Locate the cell with the specified text and output its [x, y] center coordinate. 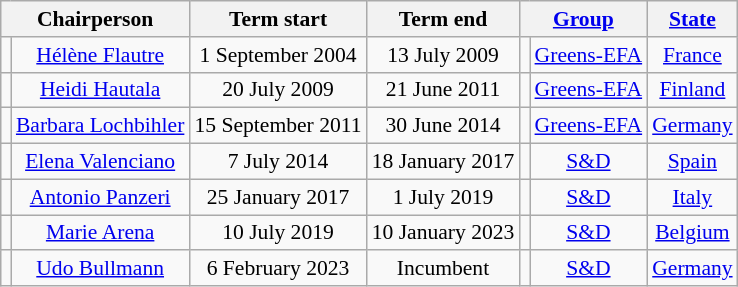
15 September 2011 [278, 126]
Belgium [692, 233]
Udo Bullmann [100, 269]
6 February 2023 [278, 269]
Heidi Hautala [100, 90]
30 June 2014 [444, 126]
25 January 2017 [278, 197]
10 January 2023 [444, 233]
7 July 2014 [278, 162]
Marie Arena [100, 233]
France [692, 55]
1 September 2004 [278, 55]
18 January 2017 [444, 162]
Barbara Lochbihler [100, 126]
Elena Valenciano [100, 162]
Group [583, 19]
State [692, 19]
Chairperson [96, 19]
Incumbent [444, 269]
20 July 2009 [278, 90]
10 July 2019 [278, 233]
Hélène Flautre [100, 55]
Spain [692, 162]
Term start [278, 19]
Finland [692, 90]
Italy [692, 197]
21 June 2011 [444, 90]
Antonio Panzeri [100, 197]
13 July 2009 [444, 55]
Term end [444, 19]
1 July 2019 [444, 197]
